Output the (x, y) coordinate of the center of the cell containing the given text.  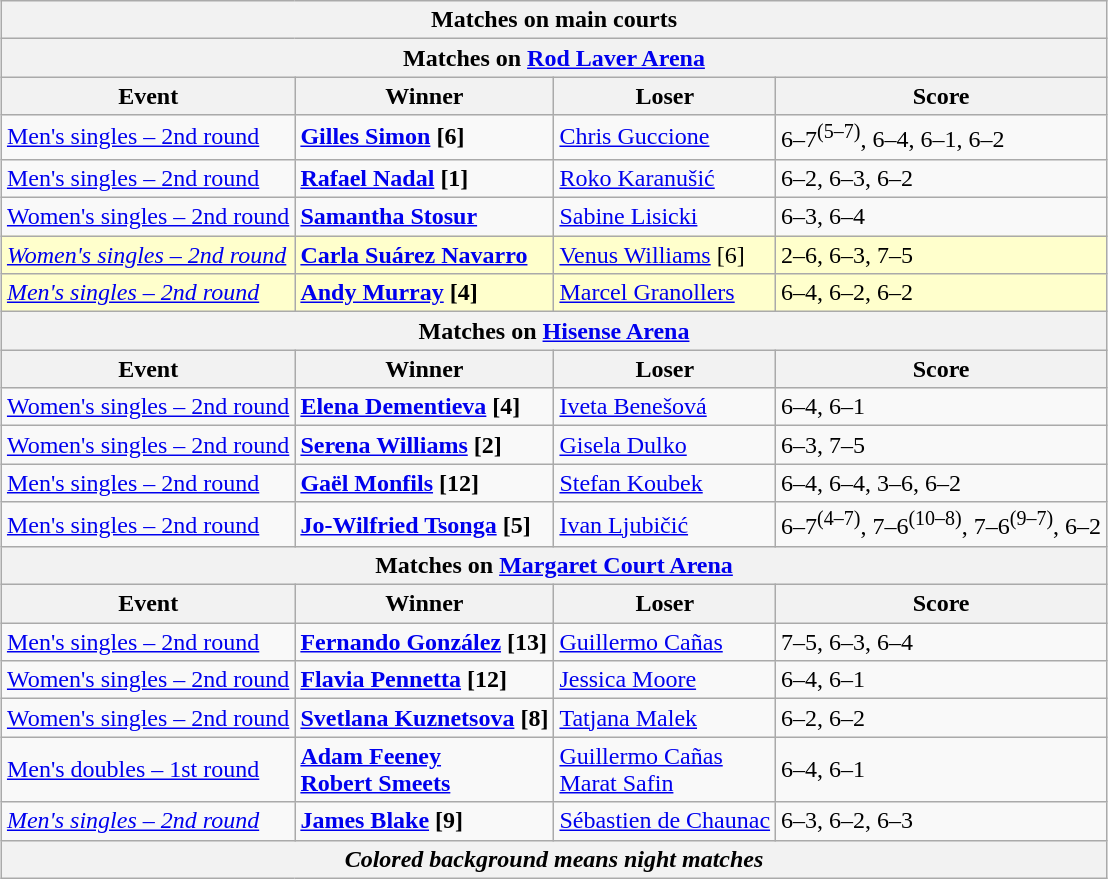
6–2, 6–2 (942, 718)
Matches on Rod Laver Arena (554, 58)
Sébastien de Chaunac (665, 821)
Gaël Monfils [12] (424, 483)
Men's doubles – 1st round (148, 770)
Roko Karanušić (665, 178)
6–4, 6–4, 3–6, 6–2 (942, 483)
Adam Feeney Robert Smeets (424, 770)
Jo-Wilfried Tsonga [5] (424, 524)
Gisela Dulko (665, 445)
Guillermo Cañas (665, 642)
6–4, 6–2, 6–2 (942, 293)
6–3, 6–2, 6–3 (942, 821)
Matches on Margaret Court Arena (554, 566)
Venus Williams [6] (665, 255)
Fernando González [13] (424, 642)
Carla Suárez Navarro (424, 255)
Tatjana Malek (665, 718)
2–6, 6–3, 7–5 (942, 255)
6–7(5–7), 6–4, 6–1, 6–2 (942, 138)
Stefan Koubek (665, 483)
Rafael Nadal [1] (424, 178)
Elena Dementieva [4] (424, 407)
6–3, 6–4 (942, 217)
Svetlana Kuznetsova [8] (424, 718)
Matches on main courts (554, 20)
6–3, 7–5 (942, 445)
6–2, 6–3, 6–2 (942, 178)
Colored background means night matches (554, 859)
Marcel Granollers (665, 293)
James Blake [9] (424, 821)
Guillermo Cañas Marat Safin (665, 770)
Samantha Stosur (424, 217)
Ivan Ljubičić (665, 524)
Flavia Pennetta [12] (424, 680)
Serena Williams [2] (424, 445)
Chris Guccione (665, 138)
Andy Murray [4] (424, 293)
6–7(4–7), 7–6(10–8), 7–6(9–7), 6–2 (942, 524)
Sabine Lisicki (665, 217)
Jessica Moore (665, 680)
Gilles Simon [6] (424, 138)
7–5, 6–3, 6–4 (942, 642)
Iveta Benešová (665, 407)
Matches on Hisense Arena (554, 331)
